From the cell containing the given text, extract its center point as (x, y) coordinate. 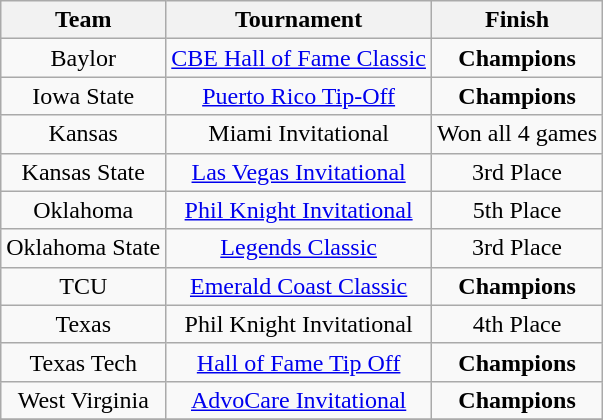
Tournament (299, 20)
Team (84, 20)
Oklahoma (84, 210)
Won all 4 games (516, 134)
AdvoCare Invitational (299, 400)
4th Place (516, 324)
CBE Hall of Fame Classic (299, 58)
Baylor (84, 58)
Legends Classic (299, 248)
Kansas (84, 134)
Miami Invitational (299, 134)
Hall of Fame Tip Off (299, 362)
Las Vegas Invitational (299, 172)
5th Place (516, 210)
Texas Tech (84, 362)
Iowa State (84, 96)
Kansas State (84, 172)
Puerto Rico Tip-Off (299, 96)
Texas (84, 324)
Oklahoma State (84, 248)
TCU (84, 286)
Emerald Coast Classic (299, 286)
Finish (516, 20)
West Virginia (84, 400)
